Detect which cell encompasses the target text, then output its (x, y) center coordinate. 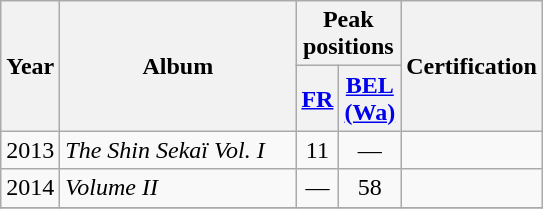
Certification (472, 66)
58 (370, 188)
Peak positions (348, 34)
BEL(Wa) (370, 98)
The Shin Sekaï Vol. I (178, 150)
2014 (30, 188)
2013 (30, 150)
11 (318, 150)
Volume II (178, 188)
Album (178, 66)
FR (318, 98)
Year (30, 66)
